Capture the cell that displays the provided text and extract its [x, y] central coordinate. 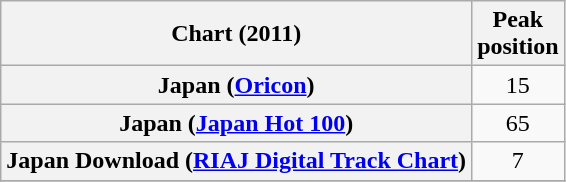
Japan (Oricon) [236, 85]
7 [518, 161]
Chart (2011) [236, 34]
Japan Download (RIAJ Digital Track Chart) [236, 161]
15 [518, 85]
Peakposition [518, 34]
Japan (Japan Hot 100) [236, 123]
65 [518, 123]
